Provide the [X, Y] coordinate of the cell's center where the given text is located.  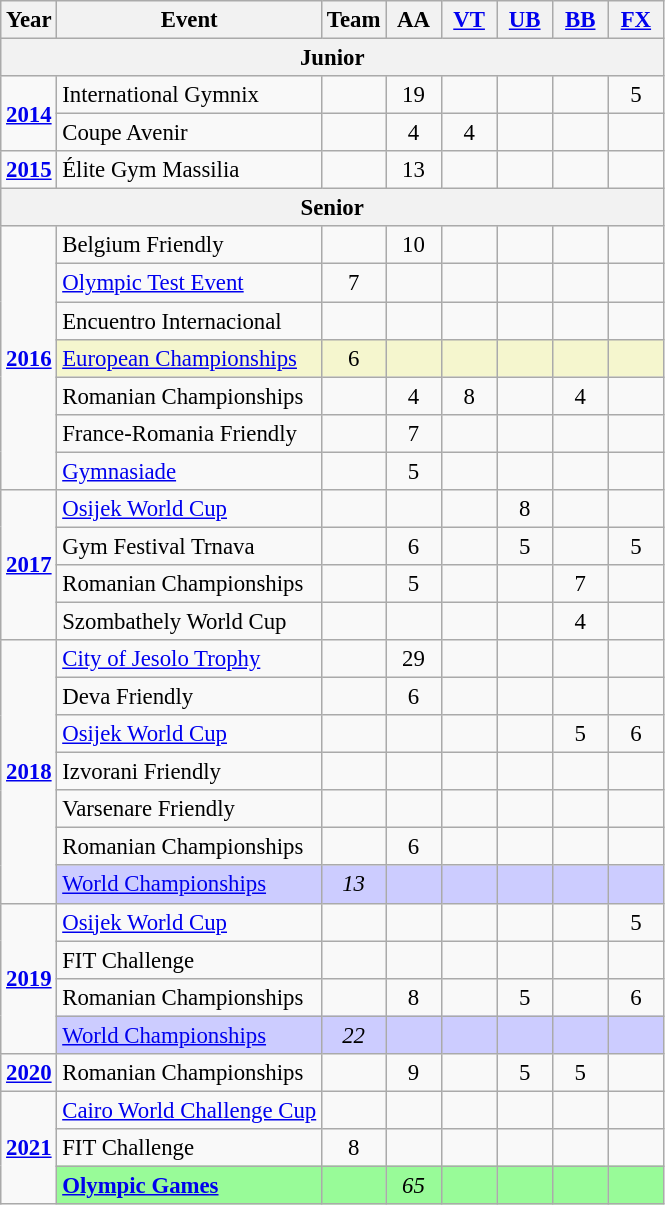
Encuentro Internacional [190, 321]
Izvorani Friendly [190, 772]
VT [469, 20]
AA [414, 20]
Coupe Avenir [190, 133]
2016 [29, 358]
City of Jesolo Trophy [190, 659]
29 [414, 659]
2018 [29, 772]
10 [414, 245]
22 [354, 1035]
Varsenare Friendly [190, 809]
UB [525, 20]
Senior [332, 208]
Team [354, 20]
Olympic Test Event [190, 283]
Year [29, 20]
Junior [332, 58]
European Championships [190, 358]
Gym Festival Trnava [190, 546]
BB [580, 20]
Belgium Friendly [190, 245]
2021 [29, 1148]
2020 [29, 1073]
Cairo World Challenge Cup [190, 1110]
19 [414, 95]
France-Romania Friendly [190, 433]
Gymnasiade [190, 471]
65 [414, 1185]
2015 [29, 170]
Deva Friendly [190, 697]
Olympic Games [190, 1185]
2017 [29, 565]
2014 [29, 114]
2019 [29, 978]
Event [190, 20]
9 [414, 1073]
Élite Gym Massilia [190, 170]
Szombathely World Cup [190, 621]
FX [636, 20]
International Gymnix [190, 95]
